Capture the cell that displays the provided text and extract its [x, y] central coordinate. 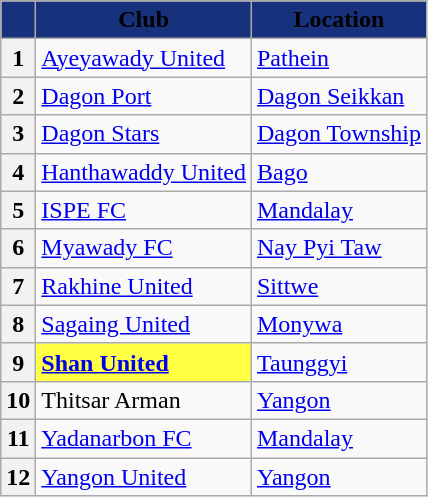
10 [18, 400]
Thitsar Arman [144, 400]
Sagaing United [144, 324]
9 [18, 362]
Taunggyi [338, 362]
Myawady FC [144, 248]
Yangon United [144, 477]
Location [338, 20]
Sittwe [338, 286]
6 [18, 248]
Pathein [338, 58]
3 [18, 134]
Monywa [338, 324]
Ayeyawady United [144, 58]
Nay Pyi Taw [338, 248]
Bago [338, 172]
Dagon Stars [144, 134]
Dagon Township [338, 134]
8 [18, 324]
12 [18, 477]
Dagon Port [144, 96]
Rakhine United [144, 286]
Dagon Seikkan [338, 96]
2 [18, 96]
7 [18, 286]
Shan United [144, 362]
1 [18, 58]
Yadanarbon FC [144, 438]
4 [18, 172]
5 [18, 210]
ISPE FC [144, 210]
11 [18, 438]
Club [144, 20]
Hanthawaddy United [144, 172]
